Capture the cell that displays the provided text and extract its [x, y] central coordinate. 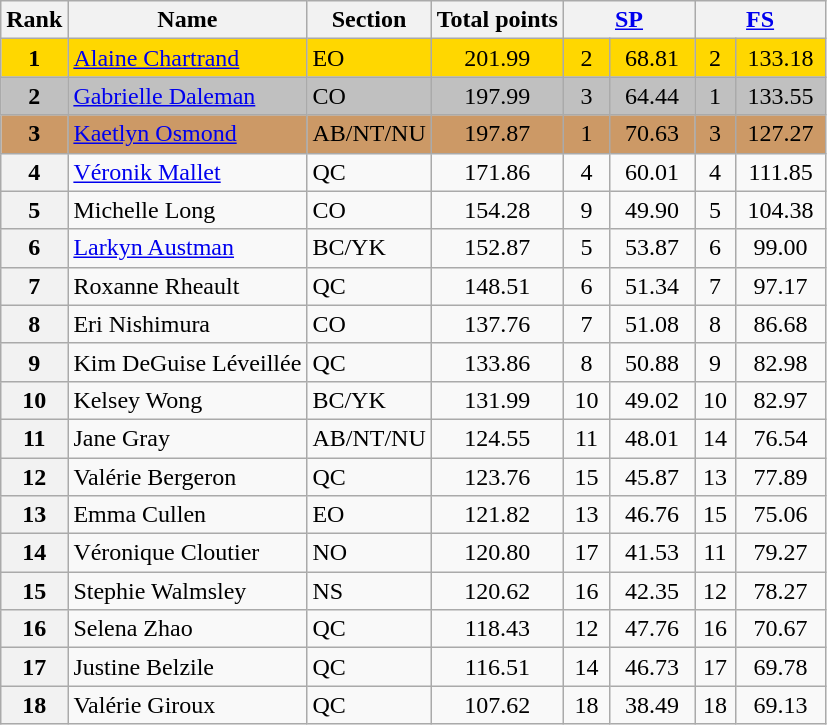
Gabrielle Daleman [188, 96]
Total points [497, 20]
Roxanne Rheault [188, 286]
Stephie Walmsley [188, 591]
76.54 [781, 438]
Larkyn Austman [188, 248]
48.01 [652, 438]
137.76 [497, 324]
75.06 [781, 515]
152.87 [497, 248]
79.27 [781, 553]
69.78 [781, 667]
Michelle Long [188, 210]
45.87 [652, 477]
FS [760, 20]
99.00 [781, 248]
64.44 [652, 96]
86.68 [781, 324]
38.49 [652, 705]
49.02 [652, 400]
78.27 [781, 591]
127.27 [781, 134]
154.28 [497, 210]
133.55 [781, 96]
120.62 [497, 591]
107.62 [497, 705]
51.08 [652, 324]
49.90 [652, 210]
131.99 [497, 400]
171.86 [497, 172]
60.01 [652, 172]
97.17 [781, 286]
Section [369, 20]
Rank [34, 20]
82.98 [781, 362]
Justine Belzile [188, 667]
133.86 [497, 362]
SP [628, 20]
Alaine Chartrand [188, 58]
Kim DeGuise Léveillée [188, 362]
NS [369, 591]
47.76 [652, 629]
42.35 [652, 591]
Valérie Bergeron [188, 477]
70.63 [652, 134]
Véronique Cloutier [188, 553]
Emma Cullen [188, 515]
116.51 [497, 667]
70.67 [781, 629]
Kelsey Wong [188, 400]
148.51 [497, 286]
Véronik Mallet [188, 172]
120.80 [497, 553]
53.87 [652, 248]
46.73 [652, 667]
Eri Nishimura [188, 324]
111.85 [781, 172]
NO [369, 553]
197.87 [497, 134]
Kaetlyn Osmond [188, 134]
118.43 [497, 629]
197.99 [497, 96]
69.13 [781, 705]
77.89 [781, 477]
41.53 [652, 553]
46.76 [652, 515]
121.82 [497, 515]
82.97 [781, 400]
133.18 [781, 58]
Valérie Giroux [188, 705]
Name [188, 20]
51.34 [652, 286]
Selena Zhao [188, 629]
104.38 [781, 210]
Jane Gray [188, 438]
68.81 [652, 58]
123.76 [497, 477]
124.55 [497, 438]
50.88 [652, 362]
201.99 [497, 58]
